Identify which cell holds the provided text, then report its [x, y] central coordinate. 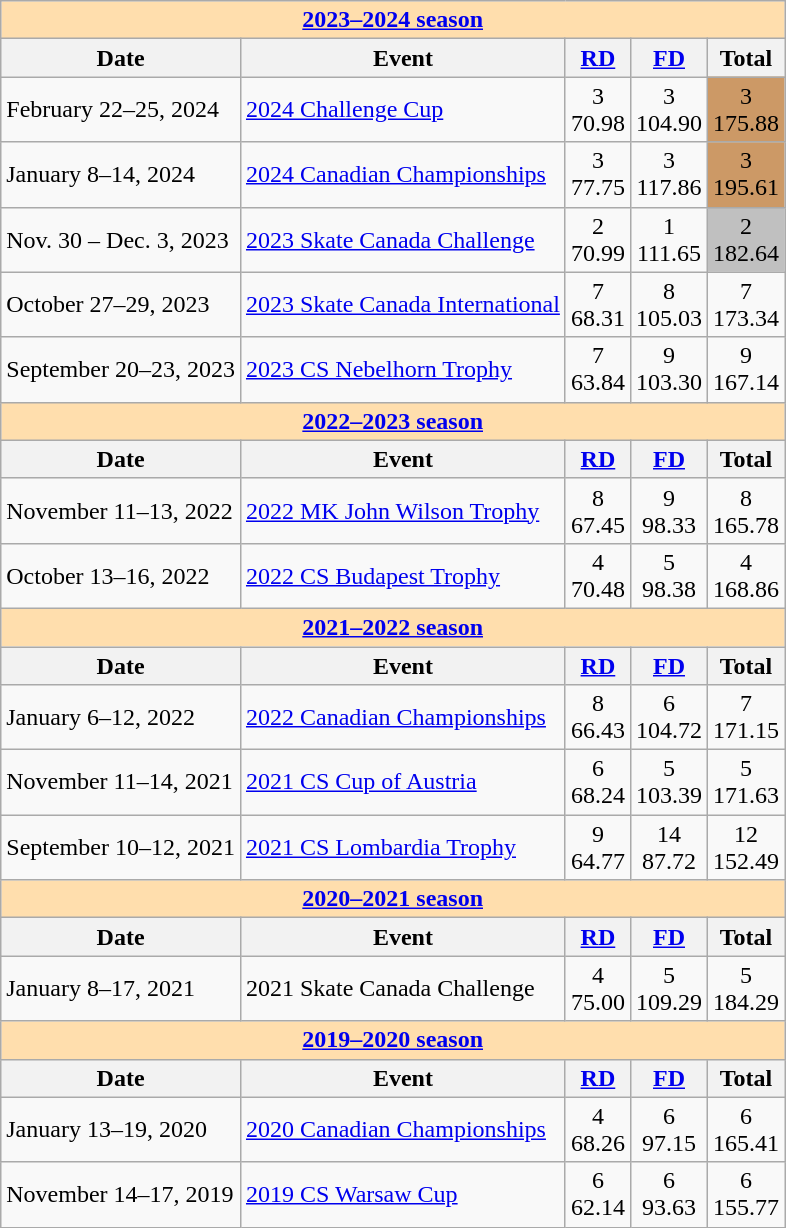
October 13–16, 2022 [121, 576]
2022 MK John Wilson Trophy [402, 510]
2024 Canadian Championships [402, 174]
3 70.98 [598, 110]
6 165.41 [746, 1130]
4 68.26 [598, 1130]
September 10–12, 2021 [121, 848]
January 6–12, 2022 [121, 718]
2019 CS Warsaw Cup [402, 1194]
12 152.49 [746, 848]
9 103.30 [668, 370]
3 175.88 [746, 110]
3 104.90 [668, 110]
3 77.75 [598, 174]
2022–2023 season [393, 421]
2021 Skate Canada Challenge [402, 988]
2 182.64 [746, 240]
January 13–19, 2020 [121, 1130]
9 98.33 [668, 510]
7 68.31 [598, 304]
6 93.63 [668, 1194]
6 68.24 [598, 782]
4 70.48 [598, 576]
6 155.77 [746, 1194]
2019–2020 season [393, 1040]
2020–2021 season [393, 899]
4 75.00 [598, 988]
2023 Skate Canada International [402, 304]
8 165.78 [746, 510]
6 104.72 [668, 718]
5 98.38 [668, 576]
2023 CS Nebelhorn Trophy [402, 370]
7 171.15 [746, 718]
6 62.14 [598, 1194]
September 20–23, 2023 [121, 370]
January 8–14, 2024 [121, 174]
Nov. 30 – Dec. 3, 2023 [121, 240]
2022 CS Budapest Trophy [402, 576]
2022 Canadian Championships [402, 718]
3 117.86 [668, 174]
2024 Challenge Cup [402, 110]
8 67.45 [598, 510]
7 173.34 [746, 304]
9 64.77 [598, 848]
8 105.03 [668, 304]
5 109.29 [668, 988]
2021 CS Cup of Austria [402, 782]
7 63.84 [598, 370]
1 111.65 [668, 240]
November 11–13, 2022 [121, 510]
2021 CS Lombardia Trophy [402, 848]
4 168.86 [746, 576]
3 195.61 [746, 174]
5 171.63 [746, 782]
14 87.72 [668, 848]
6 97.15 [668, 1130]
February 22–25, 2024 [121, 110]
October 27–29, 2023 [121, 304]
5 103.39 [668, 782]
2023 Skate Canada Challenge [402, 240]
8 66.43 [598, 718]
November 14–17, 2019 [121, 1194]
2 70.99 [598, 240]
5 184.29 [746, 988]
2021–2022 season [393, 627]
2020 Canadian Championships [402, 1130]
2023–2024 season [393, 20]
January 8–17, 2021 [121, 988]
9 167.14 [746, 370]
November 11–14, 2021 [121, 782]
